Search for the cell housing the specified text and yield its [x, y] center coordinate. 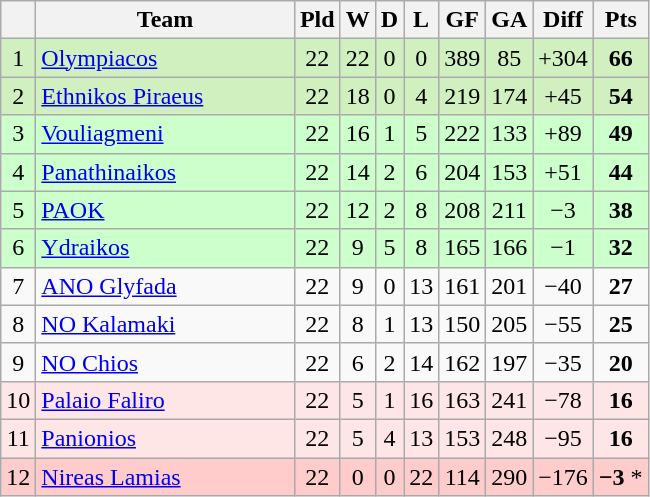
205 [510, 324]
Ethnikos Piraeus [166, 96]
290 [510, 477]
−1 [564, 248]
162 [462, 362]
166 [510, 248]
161 [462, 286]
NO Kalamaki [166, 324]
Panionios [166, 438]
−95 [564, 438]
211 [510, 210]
+45 [564, 96]
+304 [564, 58]
11 [18, 438]
204 [462, 172]
D [389, 20]
Pts [620, 20]
PAOK [166, 210]
Team [166, 20]
Panathinaikos [166, 172]
44 [620, 172]
−3 [564, 210]
Pld [317, 20]
L [422, 20]
25 [620, 324]
208 [462, 210]
174 [510, 96]
27 [620, 286]
NO Chios [166, 362]
201 [510, 286]
222 [462, 134]
−35 [564, 362]
10 [18, 400]
−3 * [620, 477]
248 [510, 438]
66 [620, 58]
−78 [564, 400]
20 [620, 362]
Diff [564, 20]
ANO Glyfada [166, 286]
+89 [564, 134]
3 [18, 134]
GA [510, 20]
−55 [564, 324]
32 [620, 248]
Ydraikos [166, 248]
7 [18, 286]
Vouliagmeni [166, 134]
133 [510, 134]
219 [462, 96]
54 [620, 96]
Palaio Faliro [166, 400]
150 [462, 324]
Olympiacos [166, 58]
W [358, 20]
38 [620, 210]
163 [462, 400]
165 [462, 248]
GF [462, 20]
Nireas Lamias [166, 477]
49 [620, 134]
−40 [564, 286]
85 [510, 58]
114 [462, 477]
18 [358, 96]
241 [510, 400]
197 [510, 362]
−176 [564, 477]
389 [462, 58]
+51 [564, 172]
